From the cell containing the given text, extract its center point as [X, Y] coordinate. 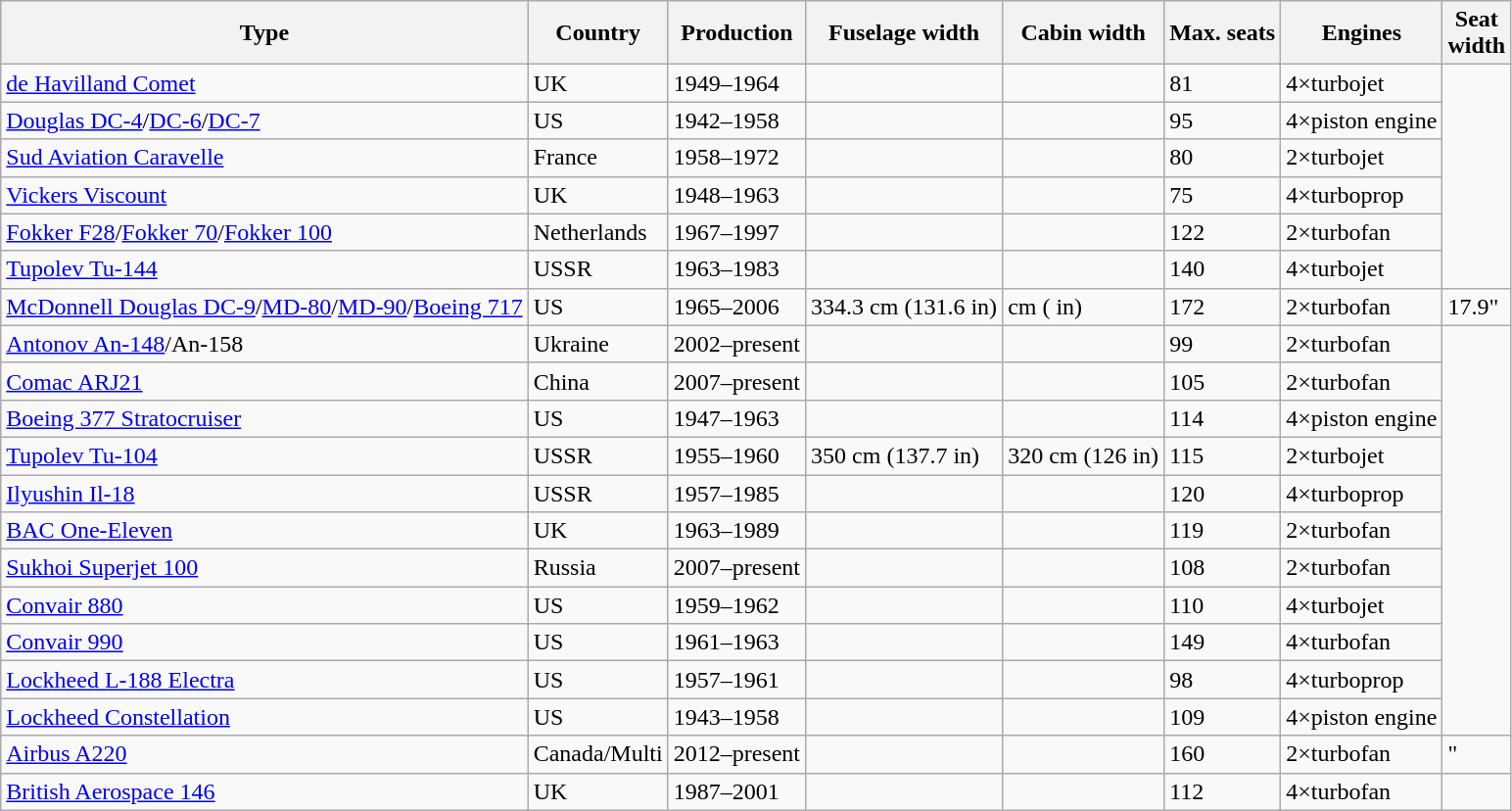
114 [1222, 418]
80 [1222, 158]
99 [1222, 344]
Tupolev Tu-104 [264, 455]
Canada/Multi [597, 754]
108 [1222, 568]
2002–present [736, 344]
Netherlands [597, 232]
350 cm (137.7 in) [905, 455]
Production [736, 33]
Russia [597, 568]
149 [1222, 643]
Seatwidth [1477, 33]
Antonov An-148/An-158 [264, 344]
China [597, 381]
122 [1222, 232]
BAC One-Eleven [264, 531]
Ukraine [597, 344]
1963–1989 [736, 531]
France [597, 158]
Tupolev Tu-144 [264, 269]
Douglas DC-4/DC-6/DC-7 [264, 120]
cm ( in) [1083, 307]
Cabin width [1083, 33]
McDonnell Douglas DC-9/MD-80/MD-90/Boeing 717 [264, 307]
1943–1958 [736, 717]
95 [1222, 120]
112 [1222, 791]
1987–2001 [736, 791]
1967–1997 [736, 232]
119 [1222, 531]
1959–1962 [736, 605]
Sukhoi Superjet 100 [264, 568]
Comac ARJ21 [264, 381]
1949–1964 [736, 83]
Convair 880 [264, 605]
320 cm (126 in) [1083, 455]
1957–1985 [736, 493]
81 [1222, 83]
de Havilland Comet [264, 83]
17.9" [1477, 307]
1947–1963 [736, 418]
105 [1222, 381]
Ilyushin Il-18 [264, 493]
Country [597, 33]
Airbus A220 [264, 754]
British Aerospace 146 [264, 791]
98 [1222, 680]
Max. seats [1222, 33]
120 [1222, 493]
110 [1222, 605]
1957–1961 [736, 680]
1955–1960 [736, 455]
Boeing 377 Stratocruiser [264, 418]
2012–present [736, 754]
Engines [1361, 33]
140 [1222, 269]
1961–1963 [736, 643]
Lockheed L-188 Electra [264, 680]
75 [1222, 195]
1948–1963 [736, 195]
Fokker F28/Fokker 70/Fokker 100 [264, 232]
109 [1222, 717]
Vickers Viscount [264, 195]
" [1477, 754]
334.3 cm (131.6 in) [905, 307]
1965–2006 [736, 307]
Lockheed Constellation [264, 717]
160 [1222, 754]
1963–1983 [736, 269]
1942–1958 [736, 120]
Convair 990 [264, 643]
172 [1222, 307]
1958–1972 [736, 158]
Type [264, 33]
115 [1222, 455]
Fuselage width [905, 33]
Sud Aviation Caravelle [264, 158]
